Identify which cell holds the provided text, then report its [X, Y] central coordinate. 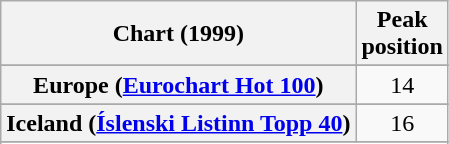
Chart (1999) [178, 34]
14 [402, 85]
16 [402, 123]
Iceland (Íslenski Listinn Topp 40) [178, 123]
Europe (Eurochart Hot 100) [178, 85]
Peakposition [402, 34]
